For the text-containing cell, return its midpoint in [x, y] coordinate format. 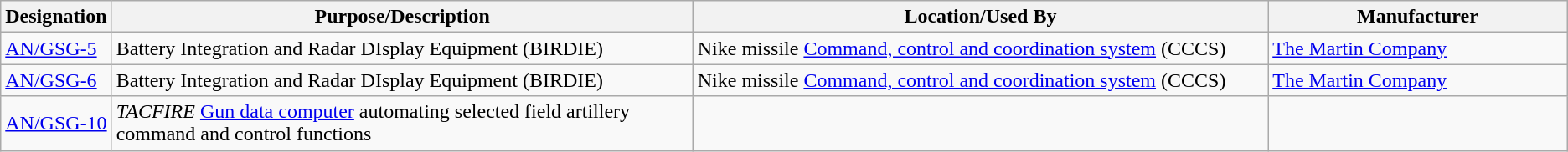
TACFIRE Gun data computer automating selected field artillery command and control functions [402, 124]
Location/Used By [980, 17]
AN/GSG-5 [56, 48]
AN/GSG-10 [56, 124]
Designation [56, 17]
AN/GSG-6 [56, 80]
Manufacturer [1418, 17]
Purpose/Description [402, 17]
